Pinpoint the cell where the given text exists, returning its (x, y) midpoint coordinate. 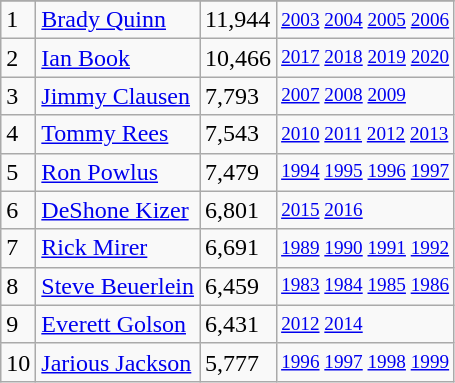
Ron Powlus (118, 172)
2007 2008 2009 (366, 96)
1996 1997 1998 1999 (366, 362)
6,801 (238, 210)
Brady Quinn (118, 20)
6 (18, 210)
4 (18, 134)
1 (18, 20)
Tommy Rees (118, 134)
7,793 (238, 96)
10,466 (238, 58)
2003 2004 2005 2006 (366, 20)
10 (18, 362)
Rick Mirer (118, 248)
Everett Golson (118, 324)
Jimmy Clausen (118, 96)
6,431 (238, 324)
7 (18, 248)
6,459 (238, 286)
6,691 (238, 248)
1994 1995 1996 1997 (366, 172)
5 (18, 172)
3 (18, 96)
9 (18, 324)
Steve Beuerlein (118, 286)
2017 2018 2019 2020 (366, 58)
DeShone Kizer (118, 210)
Ian Book (118, 58)
7,543 (238, 134)
2012 2014 (366, 324)
2010 2011 2012 2013 (366, 134)
Jarious Jackson (118, 362)
1989 1990 1991 1992 (366, 248)
8 (18, 286)
1983 1984 1985 1986 (366, 286)
5,777 (238, 362)
11,944 (238, 20)
2 (18, 58)
2015 2016 (366, 210)
7,479 (238, 172)
